From the cell containing the given text, extract its center point as [X, Y] coordinate. 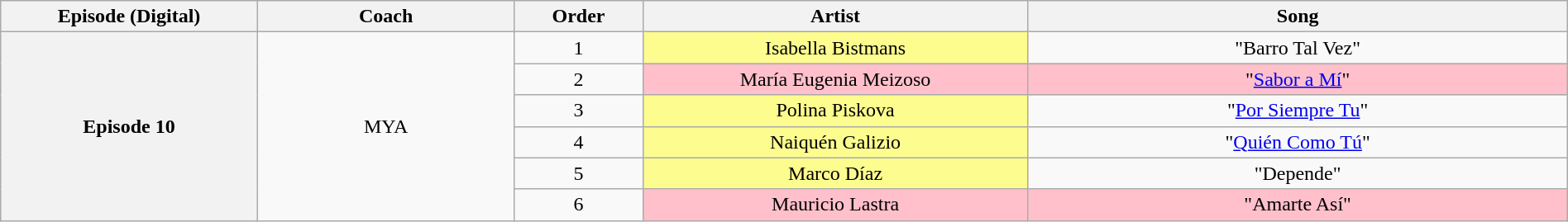
Coach [385, 17]
"Por Siempre Tu" [1298, 111]
Mauricio Lastra [835, 205]
Naiquén Galizio [835, 142]
Marco Díaz [835, 173]
6 [579, 205]
"Quién Como Tú" [1298, 142]
Song [1298, 17]
3 [579, 111]
Artist [835, 17]
"Amarte Así" [1298, 205]
Episode 10 [129, 126]
MYA [385, 126]
2 [579, 79]
Polina Piskova [835, 111]
4 [579, 142]
5 [579, 173]
"Barro Tal Vez" [1298, 48]
María Eugenia Meizoso [835, 79]
Order [579, 17]
1 [579, 48]
Episode (Digital) [129, 17]
Isabella Bistmans [835, 48]
"Sabor a Mí" [1298, 79]
"Depende" [1298, 173]
